Identify which cell holds the provided text, then report its (X, Y) central coordinate. 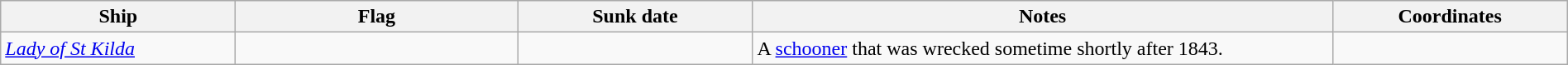
Notes (1042, 17)
Coordinates (1450, 17)
Flag (377, 17)
Lady of St Kilda (118, 48)
Sunk date (635, 17)
Ship (118, 17)
A schooner that was wrecked sometime shortly after 1843. (1042, 48)
